Return the (X, Y) coordinate for the center point of the cell that contains the specified text.  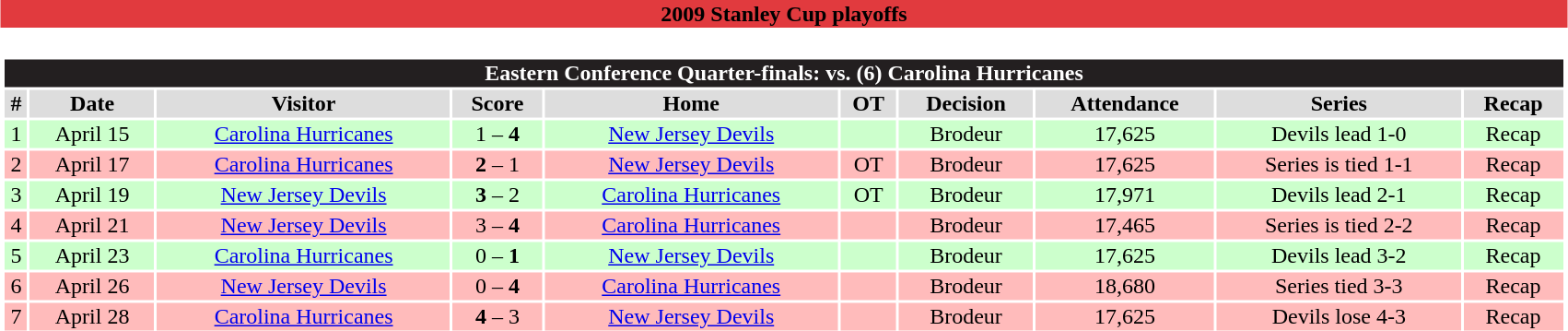
0 – 1 (497, 255)
1 (16, 134)
Date (92, 104)
Eastern Conference Quarter-finals: vs. (6) Carolina Hurricanes (783, 73)
6 (16, 287)
April 15 (92, 134)
Series tied 3-3 (1339, 287)
Score (497, 104)
Devils lead 3-2 (1339, 255)
Home (691, 104)
2 – 1 (497, 165)
April 21 (92, 226)
3 – 2 (497, 195)
Series is tied 2-2 (1339, 226)
Devils lead 2-1 (1339, 195)
Visitor (304, 104)
Devils lose 4-3 (1339, 316)
3 (16, 195)
4 – 3 (497, 316)
17,465 (1125, 226)
4 (16, 226)
2 (16, 165)
April 19 (92, 195)
7 (16, 316)
Decision (965, 104)
2009 Stanley Cup playoffs (784, 14)
18,680 (1125, 287)
April 26 (92, 287)
Attendance (1125, 104)
Series (1339, 104)
1 – 4 (497, 134)
# (16, 104)
17,971 (1125, 195)
Devils lead 1-0 (1339, 134)
Series is tied 1-1 (1339, 165)
April 28 (92, 316)
April 17 (92, 165)
0 – 4 (497, 287)
3 – 4 (497, 226)
April 23 (92, 255)
5 (16, 255)
